Extract the (x, y) coordinate from the center of the cell holding the provided text.  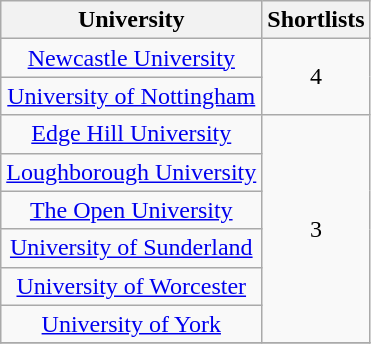
University of Worcester (132, 286)
4 (316, 77)
University of Nottingham (132, 96)
University of York (132, 324)
University of Sunderland (132, 248)
The Open University (132, 210)
University (132, 20)
Newcastle University (132, 58)
Shortlists (316, 20)
3 (316, 229)
Edge Hill University (132, 134)
Loughborough University (132, 172)
